Output the [x, y] coordinate of the center of the cell containing the given text.  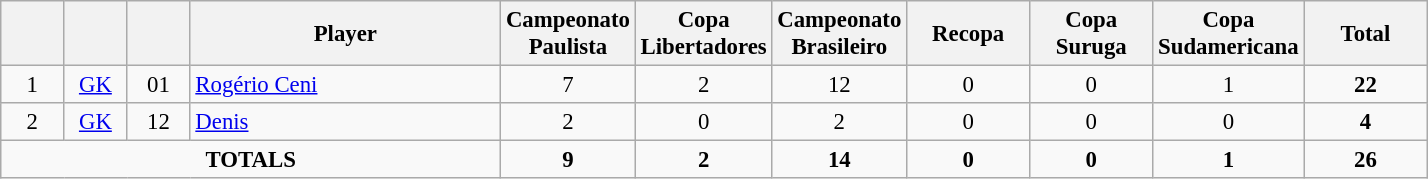
26 [1366, 160]
4 [1366, 122]
Denis [346, 122]
Total [1366, 34]
Player [346, 34]
Recopa [968, 34]
Copa Sudamericana [1228, 34]
Copa Suruga [1092, 34]
Campeonato Brasileiro [840, 34]
Campeonato Paulista [568, 34]
9 [568, 160]
Copa Libertadores [704, 34]
14 [840, 160]
22 [1366, 85]
01 [158, 85]
TOTALS [251, 160]
7 [568, 85]
Rogério Ceni [346, 85]
